Determine the [X, Y] coordinate at the center of the cell enclosing the given text.  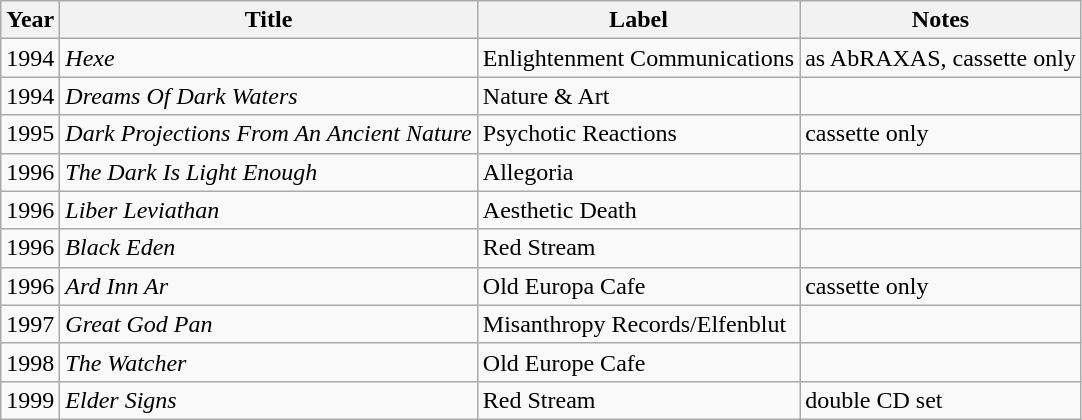
Dreams Of Dark Waters [268, 96]
1995 [30, 134]
double CD set [941, 400]
The Watcher [268, 362]
Liber Leviathan [268, 210]
Black Eden [268, 248]
1998 [30, 362]
1999 [30, 400]
1997 [30, 324]
Year [30, 20]
Allegoria [638, 172]
Psychotic Reactions [638, 134]
Elder Signs [268, 400]
Old Europe Cafe [638, 362]
Ard Inn Ar [268, 286]
Dark Projections From An Ancient Nature [268, 134]
Great God Pan [268, 324]
Old Europa Cafe [638, 286]
Misanthropy Records/Elfenblut [638, 324]
Enlightenment Communications [638, 58]
Hexe [268, 58]
Notes [941, 20]
Aesthetic Death [638, 210]
Nature & Art [638, 96]
Title [268, 20]
The Dark Is Light Enough [268, 172]
as AbRAXAS, cassette only [941, 58]
Label [638, 20]
